Detect which cell encompasses the target text, then output its [x, y] center coordinate. 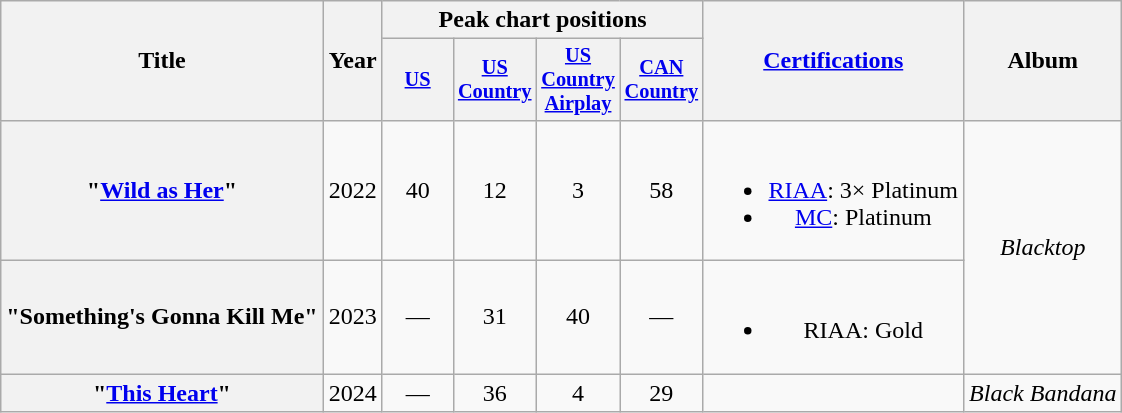
"Something's Gonna Kill Me" [162, 318]
US [418, 80]
Year [352, 61]
CANCountry [662, 80]
58 [662, 190]
4 [578, 393]
Title [162, 61]
3 [578, 190]
2023 [352, 318]
Album [1043, 61]
USCountryAirplay [578, 80]
RIAA: 3× PlatinumMC: Platinum [834, 190]
2022 [352, 190]
12 [494, 190]
Peak chart positions [542, 20]
29 [662, 393]
Blacktop [1043, 246]
31 [494, 318]
Certifications [834, 61]
RIAA: Gold [834, 318]
"This Heart" [162, 393]
USCountry [494, 80]
"Wild as Her" [162, 190]
36 [494, 393]
Black Bandana [1043, 393]
2024 [352, 393]
